Detect which cell encompasses the target text, then output its [x, y] center coordinate. 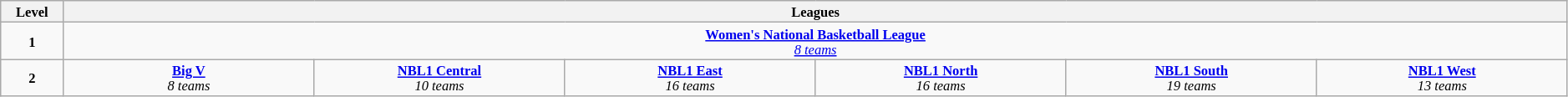
Level [32, 12]
NBL1 North16 teams [941, 78]
NBL1 South19 teams [1191, 78]
1 [32, 41]
2 [32, 78]
Big V8 teams [189, 78]
NBL1 East16 teams [690, 78]
NBL1 Central10 teams [439, 78]
Women's National Basketball League8 teams [815, 41]
Leagues [815, 12]
NBL1 West13 teams [1442, 78]
